Identify which cell holds the provided text, then report its (X, Y) central coordinate. 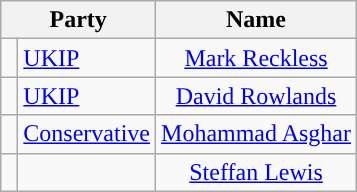
Name (256, 20)
Steffan Lewis (256, 172)
Mark Reckless (256, 58)
David Rowlands (256, 96)
Conservative (87, 134)
Mohammad Asghar (256, 134)
Party (78, 20)
